Determine the [X, Y] coordinate at the center of the cell enclosing the given text.  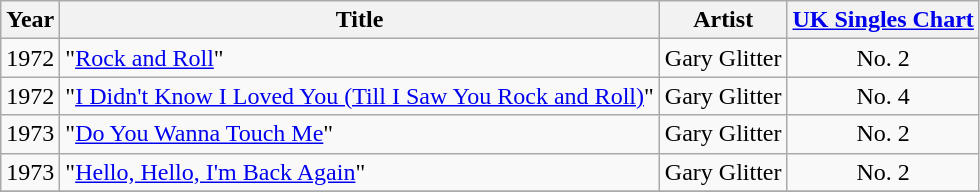
"Rock and Roll" [360, 58]
Artist [723, 20]
"I Didn't Know I Loved You (Till I Saw You Rock and Roll)" [360, 96]
Title [360, 20]
No. 4 [883, 96]
Year [30, 20]
"Hello, Hello, I'm Back Again" [360, 172]
UK Singles Chart [883, 20]
"Do You Wanna Touch Me" [360, 134]
